Find where the given text appears and provide that cell's center as [x, y] coordinate. 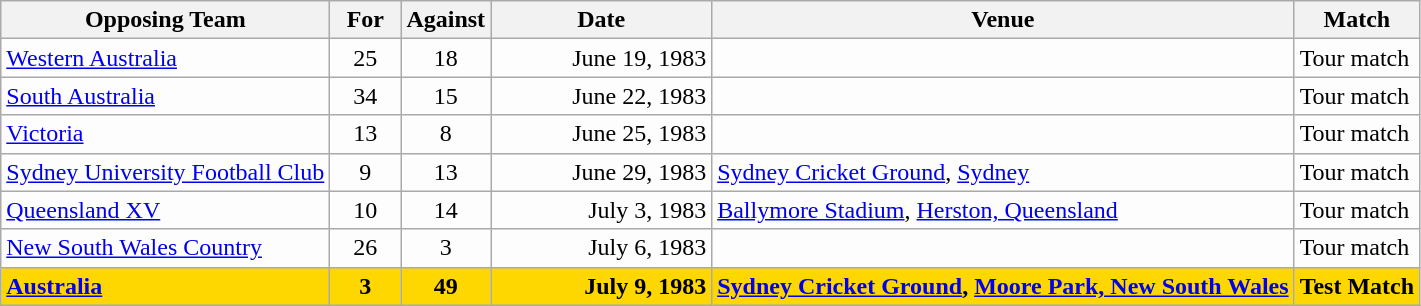
New South Wales Country [166, 248]
Venue [1003, 20]
34 [366, 96]
Match [1357, 20]
Western Australia [166, 58]
10 [366, 210]
Sydney University Football Club [166, 172]
Victoria [166, 134]
Opposing Team [166, 20]
South Australia [166, 96]
14 [446, 210]
25 [366, 58]
For [366, 20]
Date [602, 20]
June 29, 1983 [602, 172]
June 25, 1983 [602, 134]
8 [446, 134]
July 6, 1983 [602, 248]
July 9, 1983 [602, 286]
Test Match [1357, 286]
Ballymore Stadium, Herston, Queensland [1003, 210]
15 [446, 96]
9 [366, 172]
Australia [166, 286]
49 [446, 286]
26 [366, 248]
June 19, 1983 [602, 58]
Queensland XV [166, 210]
Sydney Cricket Ground, Moore Park, New South Wales [1003, 286]
June 22, 1983 [602, 96]
18 [446, 58]
July 3, 1983 [602, 210]
Sydney Cricket Ground, Sydney [1003, 172]
Against [446, 20]
